Extract the (x, y) coordinate from the center of the cell holding the provided text.  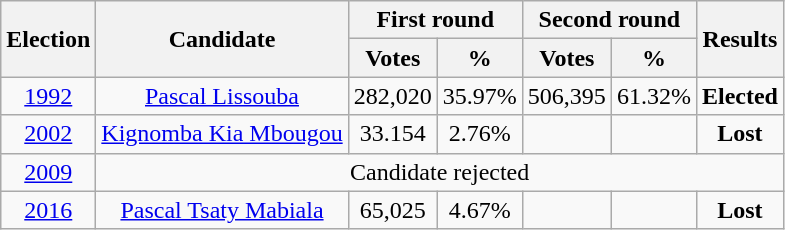
Kignomba Kia Mbougou (222, 134)
First round (435, 20)
2016 (48, 210)
282,020 (392, 96)
Elected (740, 96)
2002 (48, 134)
Candidate (222, 39)
Pascal Tsaty Mabiala (222, 210)
Second round (609, 20)
4.67% (480, 210)
1992 (48, 96)
35.97% (480, 96)
2009 (48, 172)
Election (48, 39)
33.154 (392, 134)
Candidate rejected (440, 172)
Pascal Lissouba (222, 96)
506,395 (566, 96)
61.32% (654, 96)
2.76% (480, 134)
Results (740, 39)
65,025 (392, 210)
